Extract the (x, y) coordinate from the center of the cell holding the provided text.  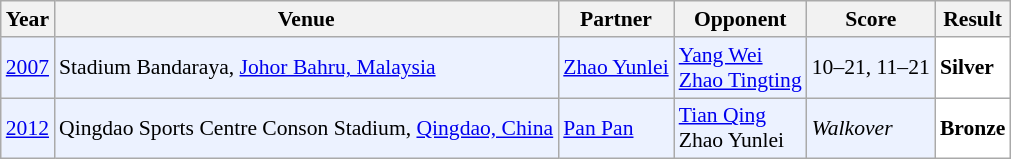
10–21, 11–21 (871, 68)
Year (28, 19)
Result (973, 19)
Bronze (973, 128)
Walkover (871, 128)
Tian Qing Zhao Yunlei (740, 128)
Score (871, 19)
Partner (616, 19)
Silver (973, 68)
Pan Pan (616, 128)
2012 (28, 128)
Zhao Yunlei (616, 68)
Qingdao Sports Centre Conson Stadium, Qingdao, China (306, 128)
2007 (28, 68)
Venue (306, 19)
Stadium Bandaraya, Johor Bahru, Malaysia (306, 68)
Opponent (740, 19)
Yang Wei Zhao Tingting (740, 68)
